From the cell containing the given text, extract its center point as [X, Y] coordinate. 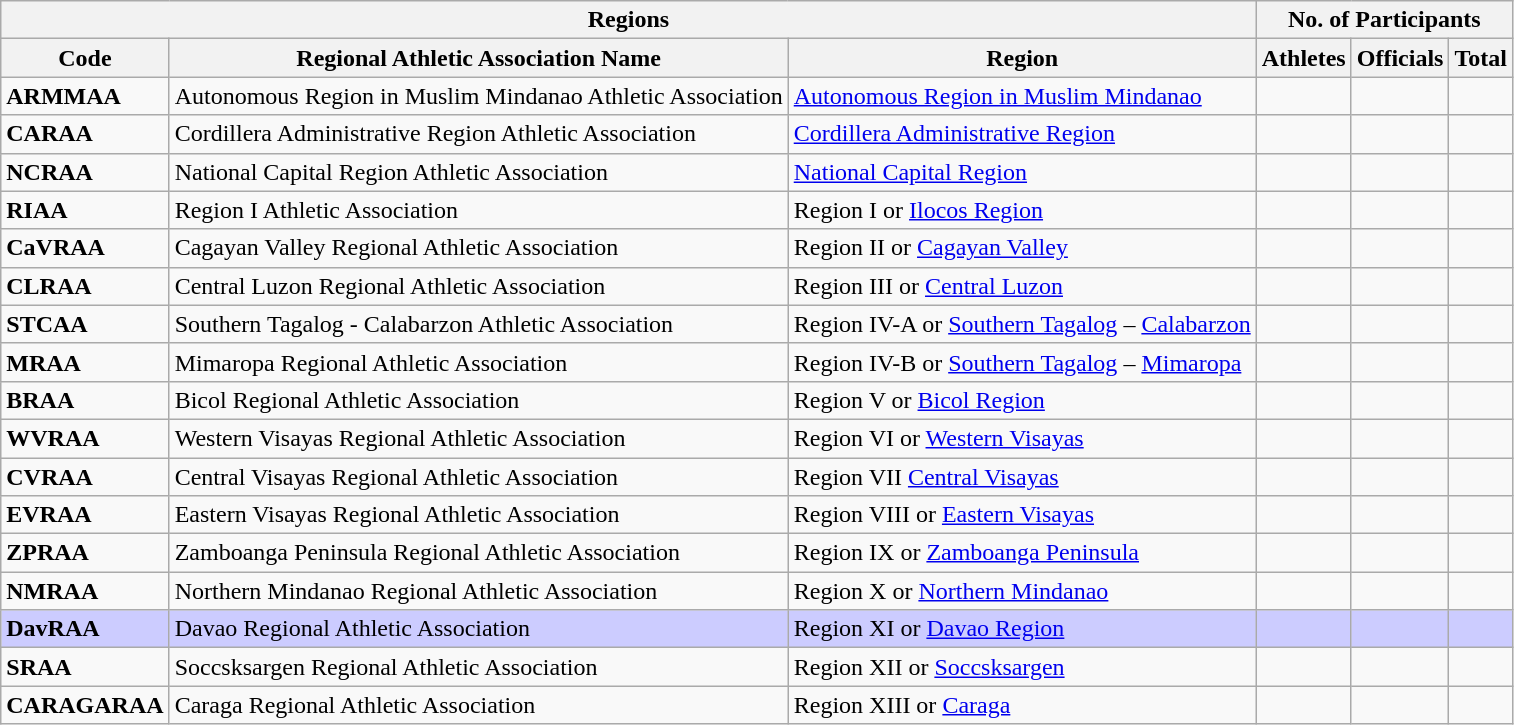
NMRAA [85, 591]
Region [1022, 58]
ZPRAA [85, 553]
Caraga Regional Athletic Association [478, 705]
SRAA [85, 667]
Regional Athletic Association Name [478, 58]
CARAGARAA [85, 705]
Region I or Ilocos Region [1022, 210]
Autonomous Region in Muslim Mindanao [1022, 96]
Cordillera Administrative Region Athletic Association [478, 134]
Autonomous Region in Muslim Mindanao Athletic Association [478, 96]
Region XII or Soccsksargen [1022, 667]
Eastern Visayas Regional Athletic Association [478, 515]
CARAA [85, 134]
Cagayan Valley Regional Athletic Association [478, 248]
Region III or Central Luzon [1022, 286]
Central Visayas Regional Athletic Association [478, 477]
Western Visayas Regional Athletic Association [478, 438]
Region XIII or Caraga [1022, 705]
Region II or Cagayan Valley [1022, 248]
Region XI or Davao Region [1022, 629]
Region I Athletic Association [478, 210]
Code [85, 58]
Bicol Regional Athletic Association [478, 400]
CaVRAA [85, 248]
Region X or Northern Mindanao [1022, 591]
Officials [1400, 58]
WVRAA [85, 438]
No. of Participants [1384, 20]
Region VII Central Visayas [1022, 477]
BRAA [85, 400]
Zamboanga Peninsula Regional Athletic Association [478, 553]
DavRAA [85, 629]
Region V or Bicol Region [1022, 400]
Regions [628, 20]
Northern Mindanao Regional Athletic Association [478, 591]
Region IV-A or Southern Tagalog – Calabarzon [1022, 324]
Region VIII or Eastern Visayas [1022, 515]
CVRAA [85, 477]
Central Luzon Regional Athletic Association [478, 286]
Southern Tagalog - Calabarzon Athletic Association [478, 324]
RIAA [85, 210]
Total [1481, 58]
NCRAA [85, 172]
Cordillera Administrative Region [1022, 134]
ARMMAA [85, 96]
Region IV-B or Southern Tagalog – Mimaropa [1022, 362]
National Capital Region [1022, 172]
Davao Regional Athletic Association [478, 629]
STCAA [85, 324]
CLRAA [85, 286]
MRAA [85, 362]
Mimaropa Regional Athletic Association [478, 362]
Region VI or Western Visayas [1022, 438]
National Capital Region Athletic Association [478, 172]
EVRAA [85, 515]
Athletes [1304, 58]
Region IX or Zamboanga Peninsula [1022, 553]
Soccsksargen Regional Athletic Association [478, 667]
